Output the (x, y) coordinate of the center of the cell containing the given text.  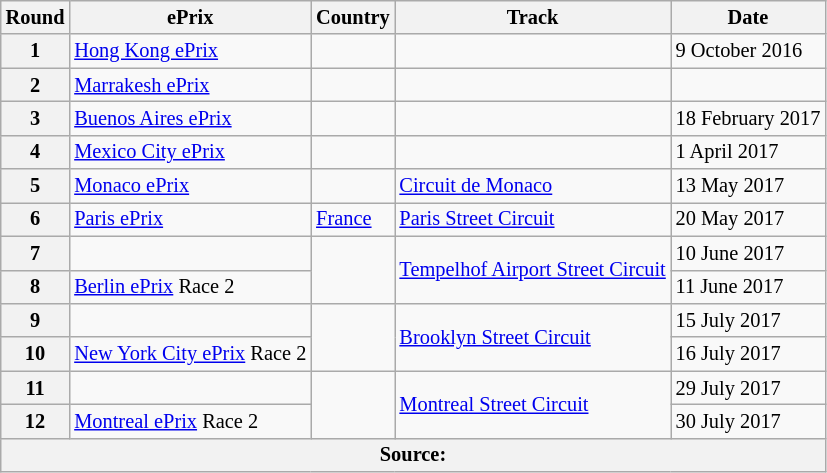
15 July 2017 (748, 320)
France (352, 219)
11 June 2017 (748, 287)
Mexico City ePrix (190, 152)
Marrakesh ePrix (190, 85)
Buenos Aires ePrix (190, 118)
Brooklyn Street Circuit (533, 336)
9 (36, 320)
10 (36, 354)
New York City ePrix Race 2 (190, 354)
4 (36, 152)
11 (36, 388)
10 June 2017 (748, 253)
12 (36, 421)
16 July 2017 (748, 354)
ePrix (190, 17)
29 July 2017 (748, 388)
Monaco ePrix (190, 186)
Round (36, 17)
20 May 2017 (748, 219)
Berlin ePrix Race 2 (190, 287)
Paris ePrix (190, 219)
7 (36, 253)
Country (352, 17)
Source: (414, 455)
18 February 2017 (748, 118)
2 (36, 85)
Hong Kong ePrix (190, 51)
8 (36, 287)
1 April 2017 (748, 152)
Circuit de Monaco (533, 186)
30 July 2017 (748, 421)
Montreal Street Circuit (533, 404)
Paris Street Circuit (533, 219)
13 May 2017 (748, 186)
9 October 2016 (748, 51)
1 (36, 51)
Montreal ePrix Race 2 (190, 421)
5 (36, 186)
3 (36, 118)
Track (533, 17)
Tempelhof Airport Street Circuit (533, 270)
Date (748, 17)
6 (36, 219)
